Provide the [X, Y] coordinate of the cell's center where the given text is located.  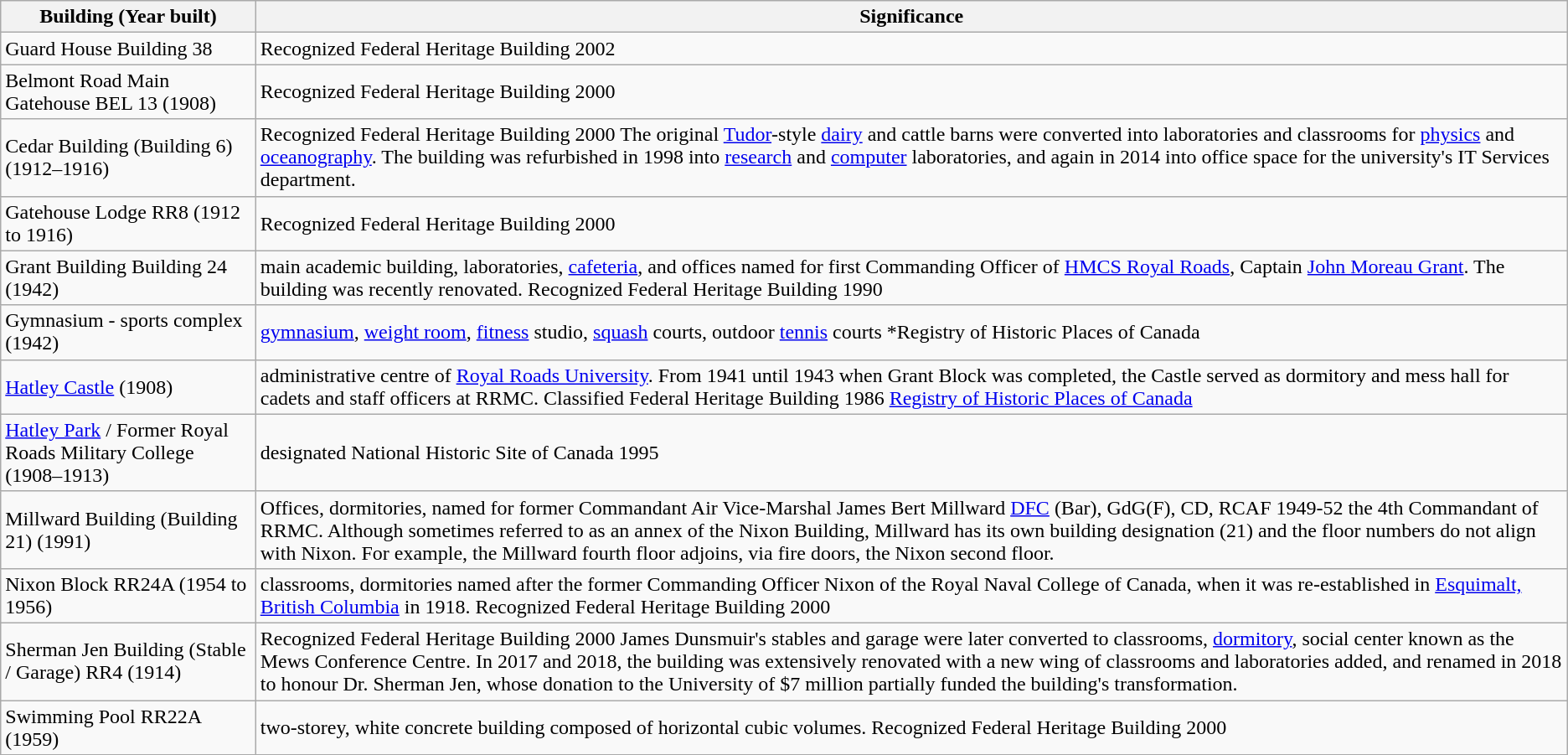
Grant Building Building 24 (1942) [128, 278]
gymnasium, weight room, fitness studio, squash courts, outdoor tennis courts *Registry of Historic Places of Canada [911, 332]
Nixon Block RR24A (1954 to 1956) [128, 595]
Gymnasium - sports complex (1942) [128, 332]
Guard House Building 38 [128, 49]
Significance [911, 17]
Building (Year built) [128, 17]
Hatley Castle (1908) [128, 387]
Recognized Federal Heritage Building 2002 [911, 49]
Belmont Road Main Gatehouse BEL 13 (1908) [128, 92]
Sherman Jen Building (Stable / Garage) RR4 (1914) [128, 661]
Gatehouse Lodge RR8 (1912 to 1916) [128, 223]
Hatley Park / Former Royal Roads Military College (1908–1913) [128, 452]
Swimming Pool RR22A (1959) [128, 727]
two-storey, white concrete building composed of horizontal cubic volumes. Recognized Federal Heritage Building 2000 [911, 727]
Millward Building (Building 21) (1991) [128, 530]
Cedar Building (Building 6) (1912–1916) [128, 158]
designated National Historic Site of Canada 1995 [911, 452]
